Locate the cell with the specified text and output its (X, Y) center coordinate. 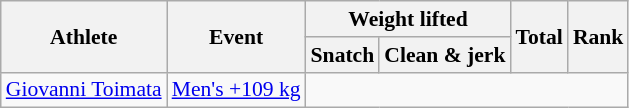
Rank (598, 36)
Men's +109 kg (236, 90)
Snatch (343, 55)
Weight lifted (408, 19)
Event (236, 36)
Clean & jerk (444, 55)
Total (538, 36)
Giovanni Toimata (84, 90)
Athlete (84, 36)
